Locate the cell with the specified text and output its [x, y] center coordinate. 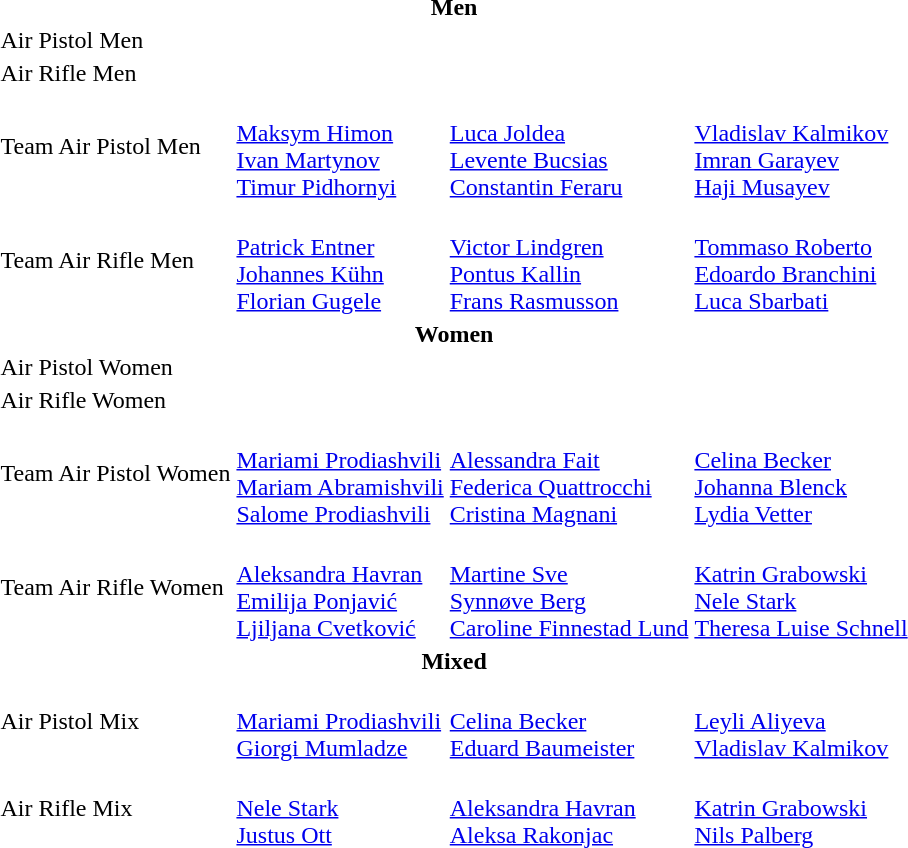
Victor LindgrenPontus KallinFrans Rasmusson [569, 260]
Martine SveSynnøve BergCaroline Finnestad Lund [569, 588]
Mariami ProdiashviliGiorgi Mumladze [340, 721]
Luca JoldeaLevente BucsiasConstantin Feraru [569, 146]
Alessandra FaitFederica QuattrocchiCristina Magnani [569, 474]
Mariami ProdiashviliMariam AbramishviliSalome Prodiashvili [340, 474]
Aleksandra HavranEmilija PonjavićLjiljana Cvetković [340, 588]
Maksym HimonIvan MartynovTimur Pidhornyi [340, 146]
Celina BeckerEduard Baumeister [569, 721]
Patrick EntnerJohannes KühnFlorian Gugele [340, 260]
